Locate the cell with the specified text and output its (X, Y) center coordinate. 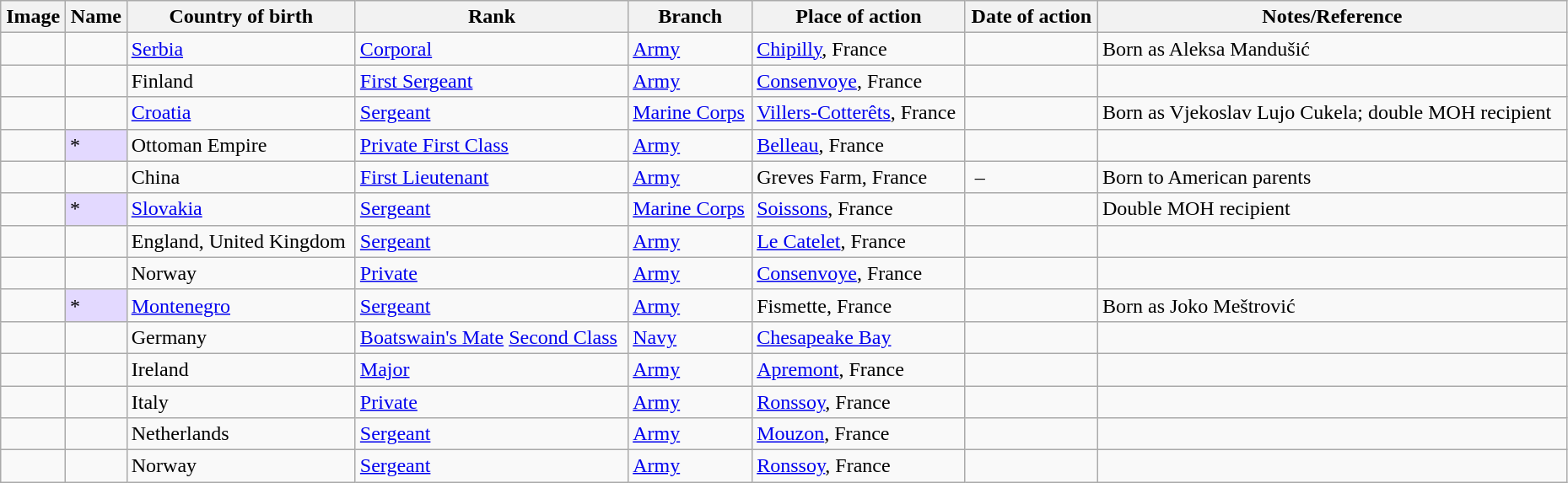
Rank (491, 17)
Germany (241, 337)
Mouzon, France (859, 434)
Netherlands (241, 434)
Villers-Cotterêts, France (859, 113)
Major (491, 369)
Country of birth (241, 17)
Croatia (241, 113)
Ottoman Empire (241, 145)
Finland (241, 81)
Chipilly, France (859, 49)
Navy (690, 337)
Chesapeake Bay (859, 337)
Double MOH recipient (1333, 209)
Born as Joko Meštrović (1333, 305)
Private First Class (491, 145)
First Sergeant (491, 81)
China (241, 177)
Name (96, 17)
Montenegro (241, 305)
Serbia (241, 49)
Born as Vjekoslav Lujo Cukela; double MOH recipient (1333, 113)
Date of action (1031, 17)
Le Catelet, France (859, 241)
Slovakia (241, 209)
Soissons, France (859, 209)
Italy (241, 402)
Belleau, France (859, 145)
England, United Kingdom (241, 241)
Notes/Reference (1333, 17)
Corporal (491, 49)
Born as Aleksa Mandušić (1333, 49)
Greves Farm, France (859, 177)
Fismette, France (859, 305)
Place of action (859, 17)
Born to American parents (1333, 177)
Apremont, France (859, 369)
Branch (690, 17)
– (1031, 177)
Ireland (241, 369)
First Lieutenant (491, 177)
Boatswain's Mate Second Class (491, 337)
Image (34, 17)
